Find where the given text appears and provide that cell's center as [X, Y] coordinate. 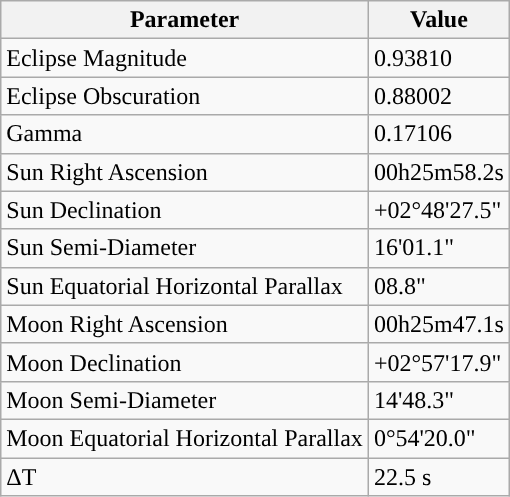
08.8" [438, 286]
Moon Right Ascension [185, 324]
Eclipse Obscuration [185, 96]
ΔT [185, 477]
0.88002 [438, 96]
Value [438, 20]
00h25m47.1s [438, 324]
Sun Declination [185, 210]
+02°48'27.5" [438, 210]
Moon Declination [185, 362]
22.5 s [438, 477]
Parameter [185, 20]
Sun Right Ascension [185, 172]
Sun Equatorial Horizontal Parallax [185, 286]
+02°57'17.9" [438, 362]
14'48.3" [438, 400]
Moon Semi-Diameter [185, 400]
16'01.1" [438, 248]
Gamma [185, 134]
Eclipse Magnitude [185, 58]
0.17106 [438, 134]
0.93810 [438, 58]
00h25m58.2s [438, 172]
Sun Semi-Diameter [185, 248]
Moon Equatorial Horizontal Parallax [185, 438]
0°54'20.0" [438, 438]
